Pinpoint the cell where the given text exists, returning its [X, Y] midpoint coordinate. 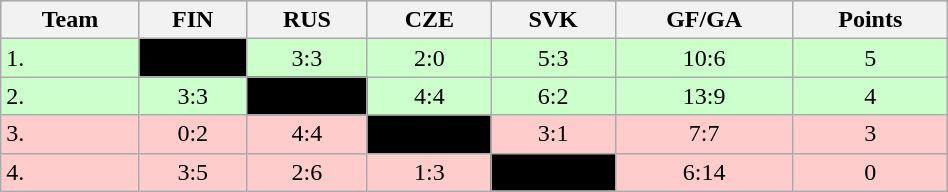
GF/GA [704, 20]
Points [870, 20]
FIN [192, 20]
2. [70, 96]
2:6 [306, 172]
SVK [553, 20]
3. [70, 134]
3 [870, 134]
13:9 [704, 96]
5:3 [553, 58]
5 [870, 58]
RUS [306, 20]
10:6 [704, 58]
3:1 [553, 134]
4. [70, 172]
0:2 [192, 134]
Team [70, 20]
CZE [429, 20]
2:0 [429, 58]
7:7 [704, 134]
4 [870, 96]
6:2 [553, 96]
6:14 [704, 172]
0 [870, 172]
3:5 [192, 172]
1:3 [429, 172]
1. [70, 58]
